Scan for the cell matching the given text and deliver its [X, Y] coordinate at center. 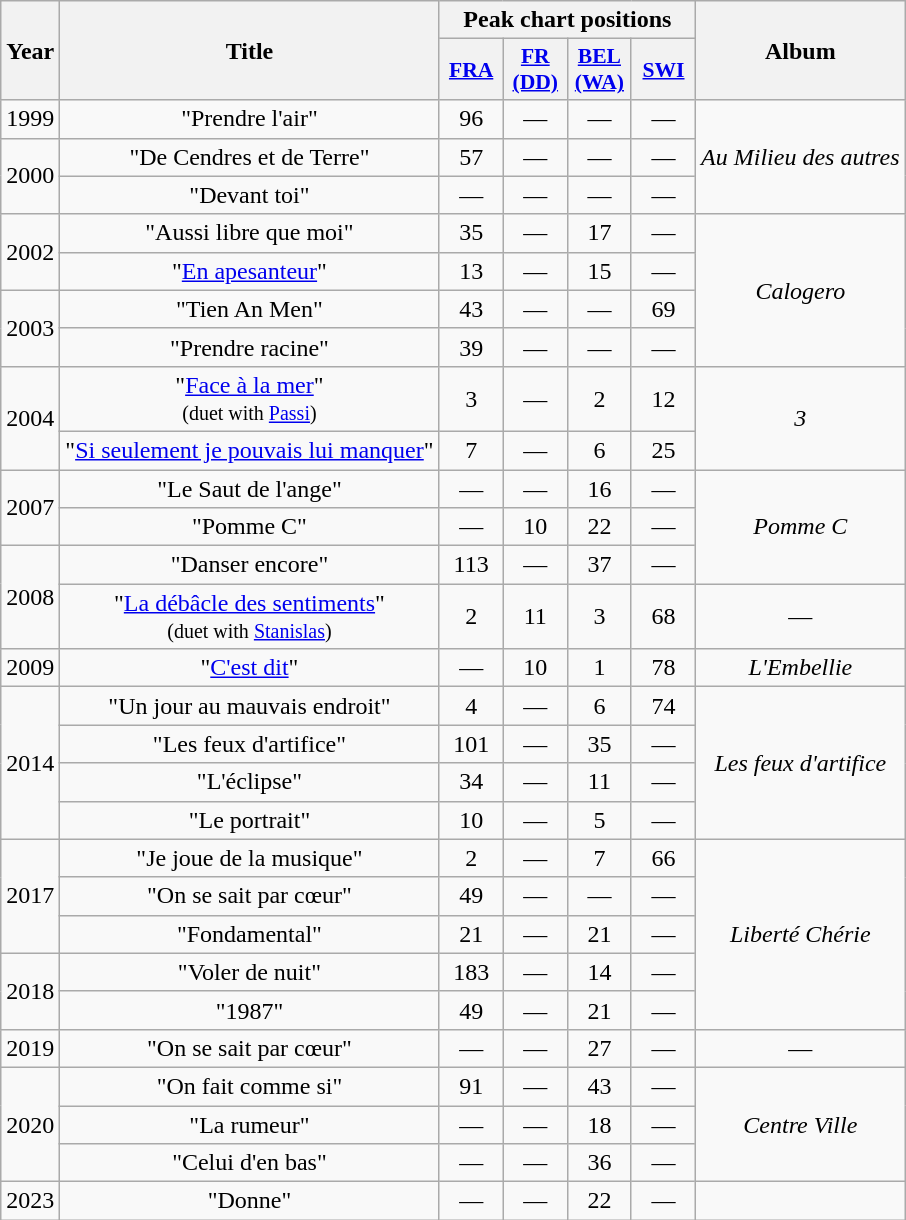
"Celui d'en bas" [250, 1163]
"Le portrait" [250, 820]
37 [599, 565]
2002 [30, 252]
FR(DD) [535, 70]
2020 [30, 1124]
39 [471, 347]
14 [599, 972]
"Prendre l'air" [250, 119]
"Si seulement je pouvais lui manquer" [250, 450]
Pomme C [800, 527]
"Un jour au mauvais endroit" [250, 706]
Year [30, 50]
36 [599, 1163]
"Pomme C" [250, 527]
"Tien An Men" [250, 309]
2009 [30, 668]
78 [663, 668]
113 [471, 565]
Title [250, 50]
2003 [30, 328]
"La débâcle des sentiments" (duet with Stanislas) [250, 616]
18 [599, 1125]
"Devant toi" [250, 195]
"Danser encore" [250, 565]
2007 [30, 508]
2019 [30, 1048]
34 [471, 782]
15 [599, 271]
"Le Saut de l'ange" [250, 489]
101 [471, 744]
68 [663, 616]
2023 [30, 1201]
"1987" [250, 1010]
1 [599, 668]
SWI [663, 70]
"Prendre racine" [250, 347]
1999 [30, 119]
96 [471, 119]
"Voler de nuit" [250, 972]
69 [663, 309]
"Les feux d'artifice" [250, 744]
"On fait comme si" [250, 1086]
"C'est dit" [250, 668]
13 [471, 271]
183 [471, 972]
16 [599, 489]
"Je joue de la musique" [250, 858]
Calogero [800, 290]
"En apesanteur" [250, 271]
BEL(WA) [599, 70]
L'Embellie [800, 668]
2000 [30, 176]
91 [471, 1086]
4 [471, 706]
2018 [30, 991]
"Fondamental" [250, 934]
2004 [30, 418]
27 [599, 1048]
74 [663, 706]
5 [599, 820]
66 [663, 858]
"L'éclipse" [250, 782]
17 [599, 233]
Peak chart positions [567, 20]
"La rumeur" [250, 1125]
Au Milieu des autres [800, 157]
Les feux d'artifice [800, 763]
"De Cendres et de Terre" [250, 157]
"Face à la mer" (duet with Passi) [250, 398]
Liberté Chérie [800, 934]
2008 [30, 598]
Centre Ville [800, 1124]
"Aussi libre que moi" [250, 233]
2014 [30, 763]
Album [800, 50]
FRA [471, 70]
2017 [30, 896]
25 [663, 450]
"Donne" [250, 1201]
57 [471, 157]
12 [663, 398]
